Find where the given text appears and provide that cell's center as (X, Y) coordinate. 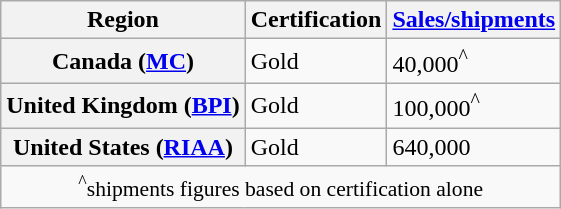
640,000 (474, 147)
United States (RIAA) (123, 147)
Canada (MC) (123, 62)
Certification (316, 20)
100,000^ (474, 106)
40,000^ (474, 62)
United Kingdom (BPI) (123, 106)
Sales/shipments (474, 20)
Region (123, 20)
^shipments figures based on certification alone (281, 186)
